Output the [X, Y] coordinate of the center of the cell containing the given text.  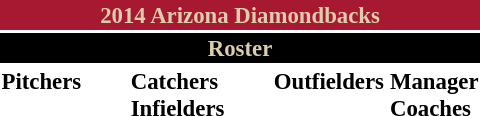
2014 Arizona Diamondbacks [240, 15]
Roster [240, 48]
